Find where the given text appears and provide that cell's center as [x, y] coordinate. 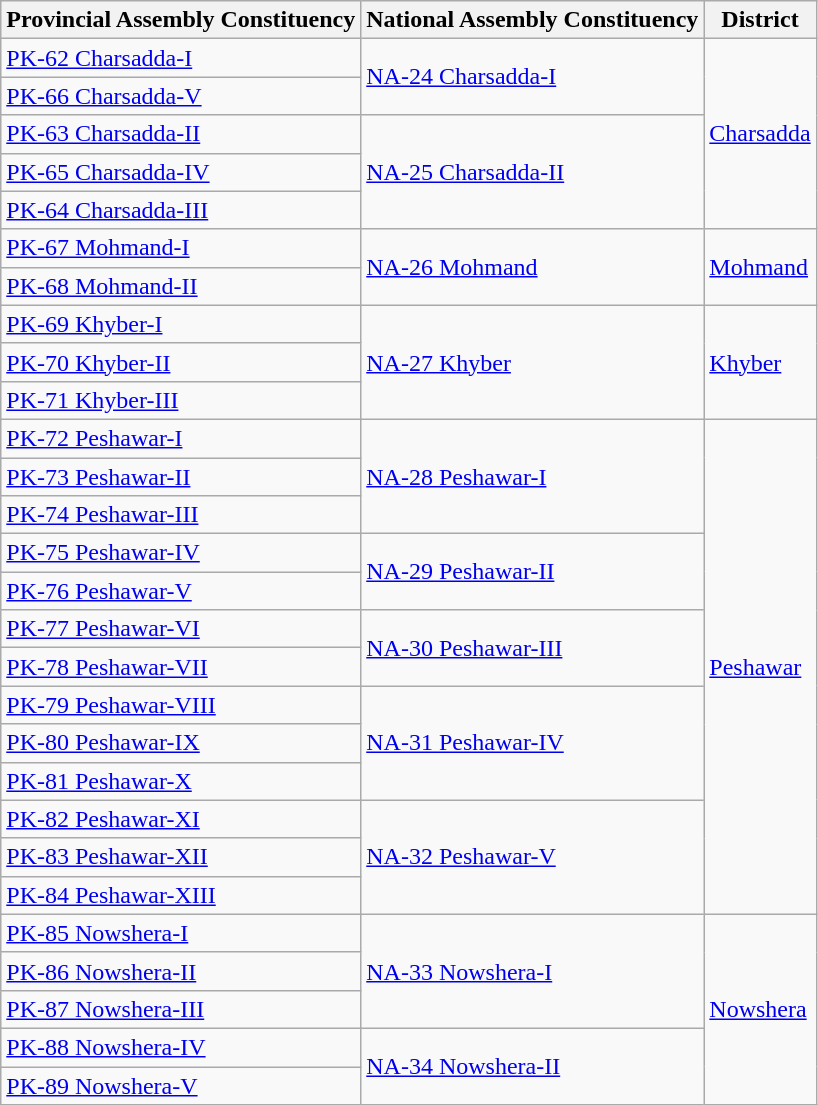
NA-28 Peshawar-I [532, 476]
PK-79 Peshawar-VIII [181, 705]
PK-89 Nowshera-V [181, 1085]
PK-73 Peshawar-II [181, 477]
Provincial Assembly Constituency [181, 20]
PK-75 Peshawar-IV [181, 553]
Khyber [760, 362]
PK-77 Peshawar-VI [181, 629]
NA-26 Mohmand [532, 267]
Peshawar [760, 666]
PK-86 Nowshera-II [181, 971]
PK-63 Charsadda-II [181, 134]
PK-68 Mohmand-II [181, 286]
PK-81 Peshawar-X [181, 781]
PK-69 Khyber-I [181, 324]
PK-65 Charsadda-IV [181, 172]
District [760, 20]
NA-27 Khyber [532, 362]
Nowshera [760, 1009]
NA-29 Peshawar-II [532, 572]
PK-85 Nowshera-I [181, 933]
PK-88 Nowshera-IV [181, 1047]
Charsadda [760, 134]
PK-82 Peshawar-XI [181, 819]
PK-76 Peshawar-V [181, 591]
Mohmand [760, 267]
PK-72 Peshawar-I [181, 438]
PK-71 Khyber-III [181, 400]
PK-64 Charsadda-III [181, 210]
PK-62 Charsadda-I [181, 58]
PK-66 Charsadda-V [181, 96]
NA-31 Peshawar-IV [532, 743]
PK-74 Peshawar-III [181, 515]
PK-78 Peshawar-VII [181, 667]
PK-87 Nowshera-III [181, 1009]
NA-33 Nowshera-I [532, 971]
NA-32 Peshawar-V [532, 857]
PK-84 Peshawar-XIII [181, 895]
NA-34 Nowshera-II [532, 1066]
PK-67 Mohmand-I [181, 248]
PK-80 Peshawar-IX [181, 743]
PK-70 Khyber-II [181, 362]
NA-30 Peshawar-III [532, 648]
NA-25 Charsadda-II [532, 172]
NA-24 Charsadda-I [532, 77]
National Assembly Constituency [532, 20]
PK-83 Peshawar-XII [181, 857]
